Locate the cell with the specified text and output its [x, y] center coordinate. 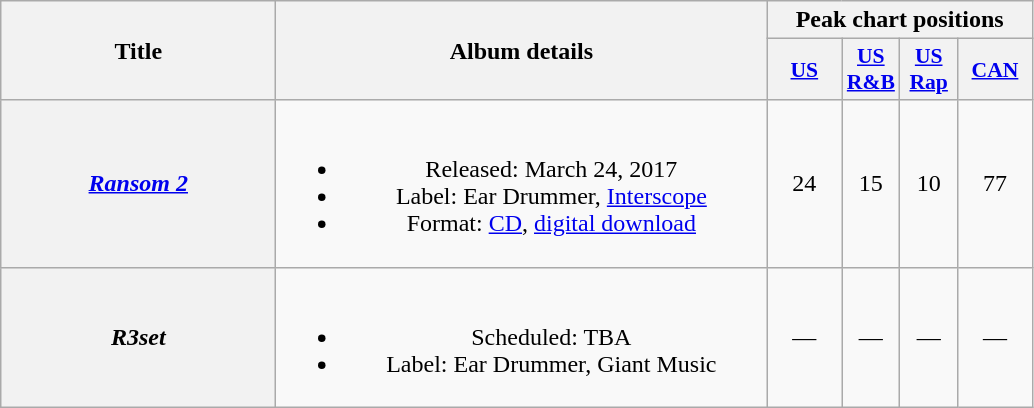
Album details [522, 50]
Scheduled: TBALabel: Ear Drummer, Giant Music [522, 337]
Ransom 2 [138, 184]
US [804, 70]
Released: March 24, 2017Label: Ear Drummer, InterscopeFormat: CD, digital download [522, 184]
24 [804, 184]
15 [871, 184]
R3set [138, 337]
Title [138, 50]
US Rap [929, 70]
Peak chart positions [900, 20]
77 [996, 184]
10 [929, 184]
US R&B [871, 70]
CAN [996, 70]
